Return the [x, y] coordinate for the center point of the cell that contains the specified text.  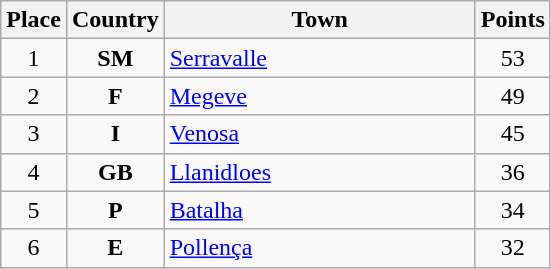
Serravalle [320, 58]
Place [34, 20]
6 [34, 248]
I [115, 134]
GB [115, 172]
E [115, 248]
Llanidloes [320, 172]
F [115, 96]
5 [34, 210]
Batalha [320, 210]
Megeve [320, 96]
Town [320, 20]
49 [512, 96]
SM [115, 58]
53 [512, 58]
1 [34, 58]
3 [34, 134]
Country [115, 20]
36 [512, 172]
Pollença [320, 248]
Points [512, 20]
32 [512, 248]
45 [512, 134]
2 [34, 96]
4 [34, 172]
Venosa [320, 134]
P [115, 210]
34 [512, 210]
